Scan for the cell matching the given text and deliver its [X, Y] coordinate at center. 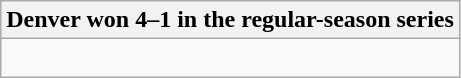
Denver won 4–1 in the regular-season series [230, 20]
